Output the (x, y) coordinate of the center of the cell containing the given text.  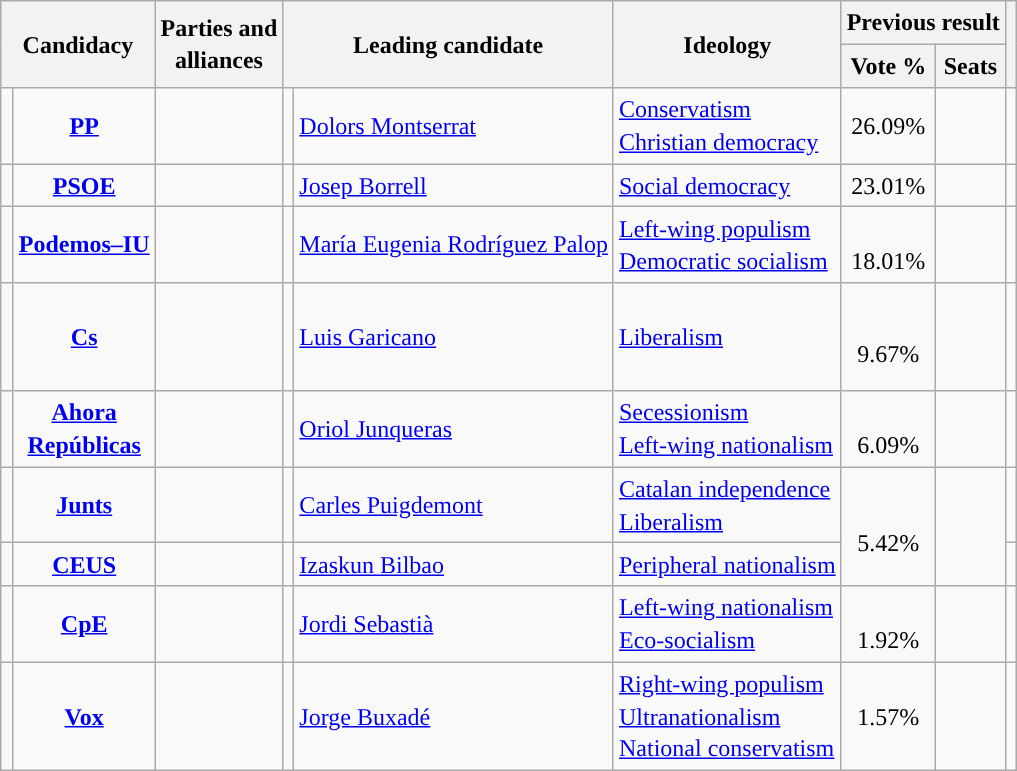
Carles Puigdemont (454, 505)
AhoraRepúblicas (84, 429)
Left-wing nationalismEco-socialism (727, 624)
CEUS (84, 564)
26.09% (888, 126)
Peripheral nationalism (727, 564)
5.42% (888, 526)
Ideology (727, 44)
Left-wing populismDemocratic socialism (727, 245)
Izaskun Bilbao (454, 564)
23.01% (888, 186)
Liberalism (727, 337)
Junts (84, 505)
Candidacy (78, 44)
Seats (970, 66)
María Eugenia Rodríguez Palop (454, 245)
Social democracy (727, 186)
CpE (84, 624)
PSOE (84, 186)
1.92% (888, 624)
Previous result (923, 22)
Right-wing populismUltranationalismNational conservatism (727, 716)
Jorge Buxadé (454, 716)
Josep Borrell (454, 186)
Vox (84, 716)
6.09% (888, 429)
9.67% (888, 337)
1.57% (888, 716)
Oriol Junqueras (454, 429)
Parties andalliances (219, 44)
Vote % (888, 66)
Podemos–IU (84, 245)
Catalan independenceLiberalism (727, 505)
Leading candidate (448, 44)
PP (84, 126)
ConservatismChristian democracy (727, 126)
SecessionismLeft-wing nationalism (727, 429)
18.01% (888, 245)
Luis Garicano (454, 337)
Dolors Montserrat (454, 126)
Jordi Sebastià (454, 624)
Cs (84, 337)
